Pinpoint the cell where the given text exists, returning its (x, y) midpoint coordinate. 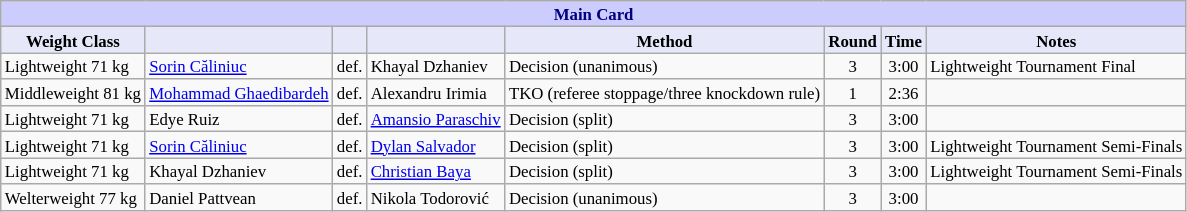
Nikola Todorović (436, 197)
Middleweight 81 kg (73, 93)
Edye Ruiz (239, 119)
Main Card (594, 14)
Amansio Paraschiv (436, 119)
Method (664, 40)
Christian Baya (436, 171)
Notes (1056, 40)
1 (852, 93)
Daniel Pattvean (239, 197)
Dylan Salvador (436, 145)
Mohammad Ghaedibardeh (239, 93)
Weight Class (73, 40)
Time (904, 40)
Welterweight 77 kg (73, 197)
Round (852, 40)
2:36 (904, 93)
Alexandru Irimia (436, 93)
Lightweight Tournament Final (1056, 66)
TKO (referee stoppage/three knockdown rule) (664, 93)
